Output the (X, Y) coordinate of the center of the cell containing the given text.  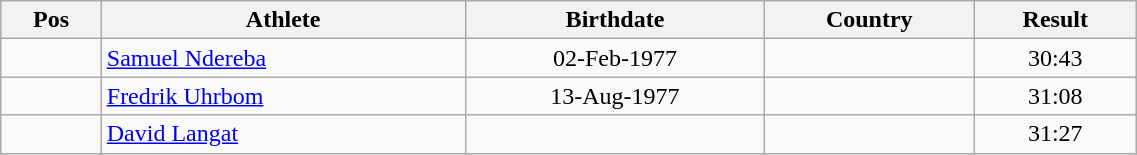
David Langat (283, 134)
02-Feb-1977 (615, 58)
Fredrik Uhrbom (283, 96)
Pos (51, 20)
Result (1056, 20)
13-Aug-1977 (615, 96)
Birthdate (615, 20)
Samuel Ndereba (283, 58)
Athlete (283, 20)
31:08 (1056, 96)
31:27 (1056, 134)
30:43 (1056, 58)
Country (870, 20)
